Extract the (X, Y) coordinate from the center of the cell holding the provided text.  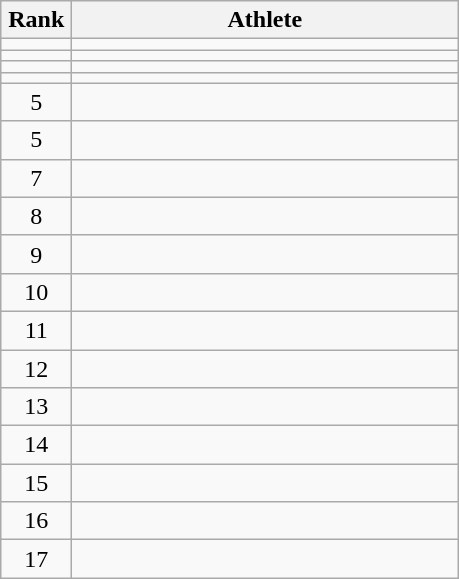
16 (36, 521)
11 (36, 330)
Rank (36, 20)
15 (36, 483)
17 (36, 559)
10 (36, 292)
Athlete (265, 20)
13 (36, 407)
8 (36, 216)
9 (36, 254)
14 (36, 445)
12 (36, 369)
7 (36, 178)
